Detect which cell encompasses the target text, then output its (X, Y) center coordinate. 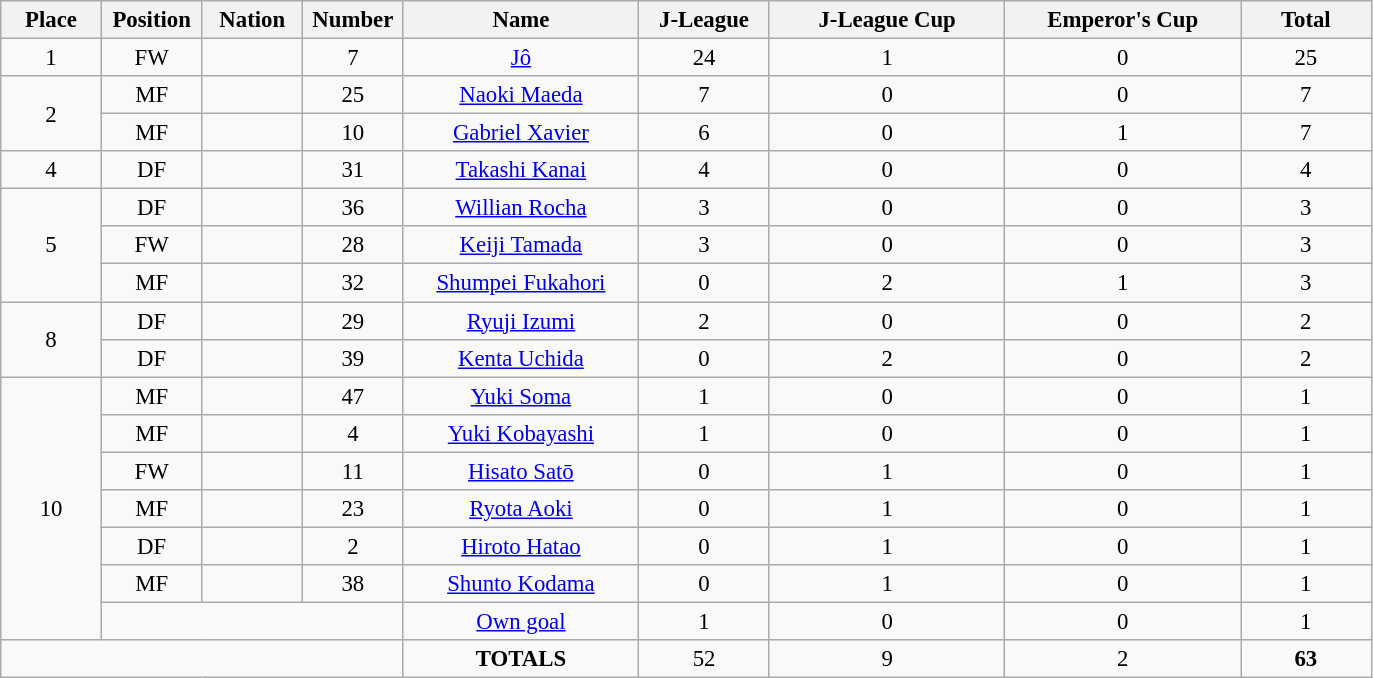
J-League (704, 20)
Shunto Kodama (521, 584)
6 (704, 133)
TOTALS (521, 659)
52 (704, 659)
Willian Rocha (521, 208)
Jô (521, 58)
31 (354, 170)
Position (152, 20)
24 (704, 58)
23 (354, 509)
Number (354, 20)
Ryota Aoki (521, 509)
Yuki Soma (521, 396)
Takashi Kanai (521, 170)
Name (521, 20)
Hiroto Hatao (521, 546)
Emperor's Cup (1123, 20)
Gabriel Xavier (521, 133)
Kenta Uchida (521, 358)
Own goal (521, 621)
Ryuji Izumi (521, 321)
8 (52, 340)
Total (1306, 20)
Place (52, 20)
28 (354, 245)
9 (887, 659)
5 (52, 246)
36 (354, 208)
11 (354, 471)
38 (354, 584)
J-League Cup (887, 20)
32 (354, 283)
Naoki Maeda (521, 95)
29 (354, 321)
Shumpei Fukahori (521, 283)
63 (1306, 659)
Yuki Kobayashi (521, 433)
Nation (252, 20)
Hisato Satō (521, 471)
39 (354, 358)
47 (354, 396)
Keiji Tamada (521, 245)
